Determine the [X, Y] coordinate at the center of the cell enclosing the given text.  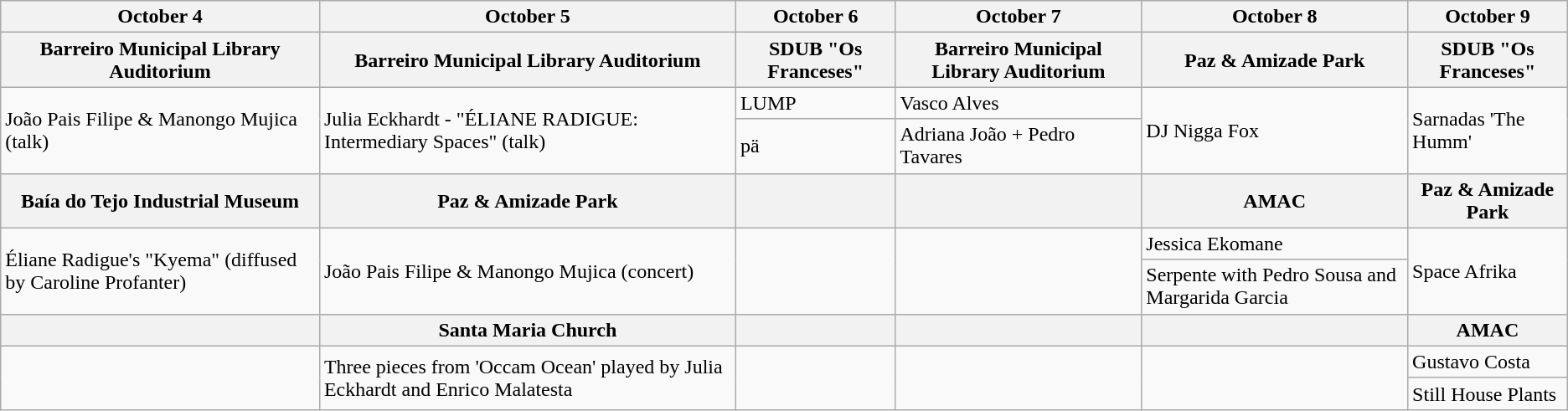
October 5 [528, 17]
Space Afrika [1488, 271]
Éliane Radigue's "Kyema" (diffused by Caroline Profanter) [161, 271]
Still House Plants [1488, 393]
João Pais Filipe & Manongo Mujica (concert) [528, 271]
Adriana João + Pedro Tavares [1019, 146]
Gustavo Costa [1488, 362]
Julia Eckhardt - "ÉLIANE RADIGUE: Intermediary Spaces" (talk) [528, 131]
LUMP [816, 103]
João Pais Filipe & Manongo Mujica (talk) [161, 131]
Serpente with Pedro Sousa and Margarida Garcia [1275, 286]
October 9 [1488, 17]
October 7 [1019, 17]
Santa Maria Church [528, 330]
Vasco Alves [1019, 103]
DJ Nigga Fox [1275, 131]
Sarnadas 'The Humm' [1488, 131]
Baía do Tejo Industrial Museum [161, 201]
Three pieces from 'Occam Ocean' played by Julia Eckhardt and Enrico Malatesta [528, 378]
Jessica Ekomane [1275, 244]
pä [816, 146]
October 6 [816, 17]
October 8 [1275, 17]
October 4 [161, 17]
